Capture the cell that displays the provided text and extract its (X, Y) central coordinate. 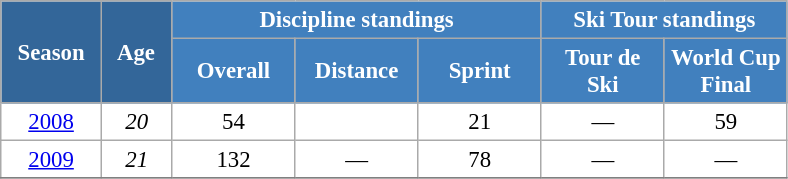
78 (480, 160)
2009 (52, 160)
Discipline standings (356, 20)
Season (52, 52)
Tour deSki (602, 72)
World CupFinal (726, 72)
Age (136, 52)
20 (136, 122)
54 (234, 122)
Ski Tour standings (664, 20)
132 (234, 160)
59 (726, 122)
Distance (356, 72)
Overall (234, 72)
2008 (52, 122)
Sprint (480, 72)
